Search for the cell housing the specified text and yield its [x, y] center coordinate. 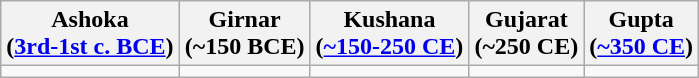
Girnar(~150 BCE) [244, 34]
Gujarat(~250 CE) [526, 34]
Kushana(~150-250 CE) [390, 34]
Gupta(~350 CE) [642, 34]
Ashoka(3rd-1st c. BCE) [90, 34]
